Identify which cell holds the provided text, then report its [X, Y] central coordinate. 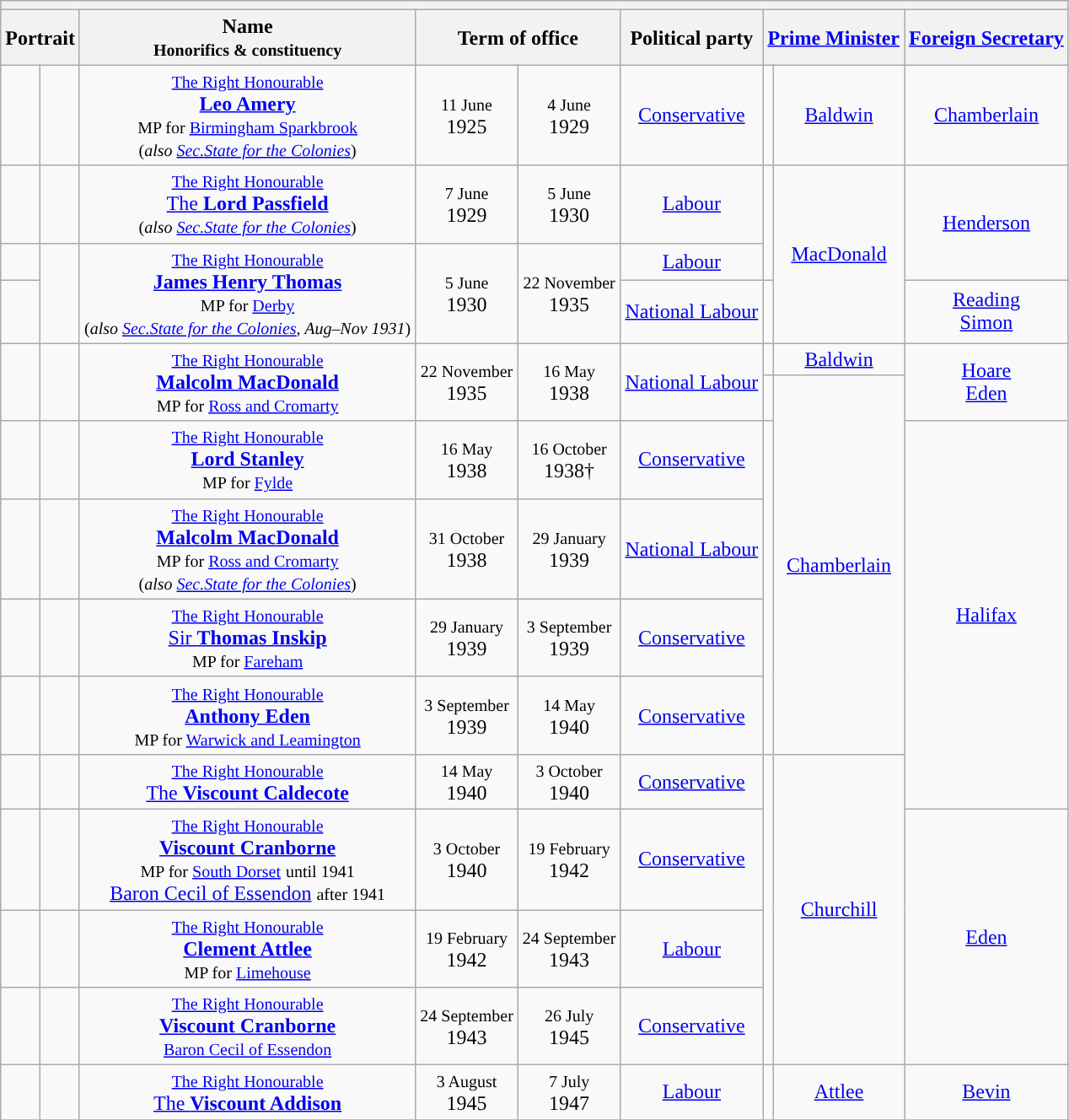
The Right HonourableThe Viscount Caldecote [247, 781]
Foreign Secretary [986, 37]
The Right HonourableClement AttleeMP for Limehouse [247, 948]
7 July1947 [569, 1093]
11 June1925 [467, 115]
The Right HonourableLord StanleyMP for Fylde [247, 460]
Term of office [518, 37]
Attlee [840, 1093]
3 August1945 [467, 1093]
The Right HonourableAnthony EdenMP for Warwick and Leamington [247, 715]
The Right HonourableMalcolm MacDonaldMP for Ross and Cromarty [247, 382]
31 October1938 [467, 548]
Halifax [986, 615]
26 July1945 [569, 1026]
Henderson [986, 223]
The Right HonourableLeo AmeryMP for Birmingham Sparkbrook(also Sec.State for the Colonies) [247, 115]
Prime Minister [834, 37]
16 October1938† [569, 460]
The Right HonourableMalcolm MacDonaldMP for Ross and Cromarty(also Sec.State for the Colonies) [247, 548]
Churchill [840, 909]
The Right HonourableViscount CranborneMP for South Dorset until 1941Baron Cecil of Essendon after 1941 [247, 859]
The Right HonourableThe Viscount Addison [247, 1093]
Political party [691, 37]
4 June1929 [569, 115]
MacDonald [840, 255]
Bevin [986, 1093]
HoareEden [986, 382]
NameHonorifics & constituency [247, 37]
The Right HonourableViscount CranborneBaron Cecil of Essendon [247, 1026]
The Right HonourableSir Thomas InskipMP for Fareham [247, 638]
Portrait [40, 37]
The Right HonourableThe Lord Passfield(also Sec.State for the Colonies) [247, 204]
Eden [986, 936]
The Right HonourableJames Henry ThomasMP for Derby(also Sec.State for the Colonies, Aug–Nov 1931) [247, 293]
ReadingSimon [986, 312]
7 June1929 [467, 204]
